Capture the cell that displays the provided text and extract its [X, Y] central coordinate. 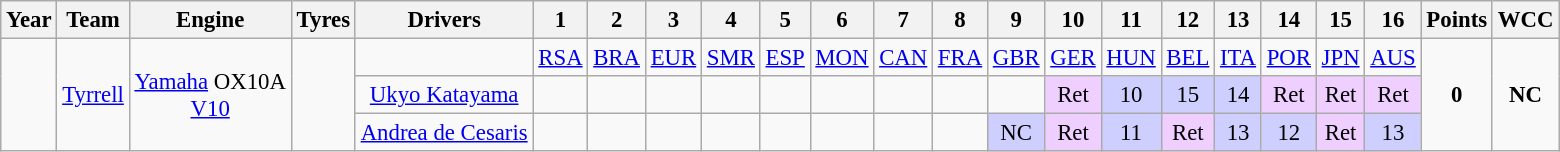
AUS [1393, 58]
Tyres [323, 20]
3 [673, 20]
2 [616, 20]
0 [1456, 96]
CAN [904, 58]
FRA [960, 58]
ESP [785, 58]
9 [1016, 20]
Tyrrell [93, 96]
7 [904, 20]
Year [29, 20]
Engine [210, 20]
6 [842, 20]
Team [93, 20]
Andrea de Cesaris [444, 133]
ITA [1238, 58]
MON [842, 58]
BRA [616, 58]
HUN [1131, 58]
POR [1288, 58]
8 [960, 20]
16 [1393, 20]
JPN [1340, 58]
GER [1073, 58]
Points [1456, 20]
Ukyo Katayama [444, 95]
5 [785, 20]
1 [560, 20]
GBR [1016, 58]
BEL [1188, 58]
Drivers [444, 20]
Yamaha OX10AV10 [210, 96]
WCC [1525, 20]
RSA [560, 58]
SMR [730, 58]
EUR [673, 58]
4 [730, 20]
